Scan for the cell matching the given text and deliver its (X, Y) coordinate at center. 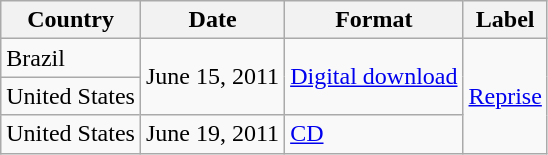
Label (505, 20)
Reprise (505, 96)
Date (212, 20)
Country (71, 20)
Digital download (374, 77)
CD (374, 134)
June 19, 2011 (212, 134)
Format (374, 20)
June 15, 2011 (212, 77)
Brazil (71, 58)
